Return (X, Y) of the center of cell containing provided text 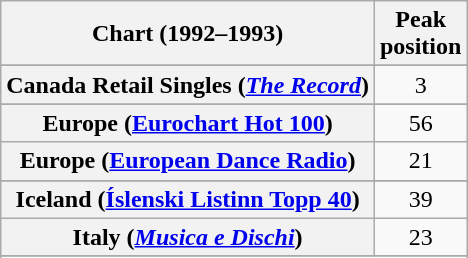
Iceland (Íslenski Listinn Topp 40) (188, 199)
3 (420, 85)
Europe (European Dance Radio) (188, 161)
Peakposition (420, 34)
23 (420, 237)
Italy (Musica e Dischi) (188, 237)
21 (420, 161)
Canada Retail Singles (The Record) (188, 85)
56 (420, 123)
Chart (1992–1993) (188, 34)
Europe (Eurochart Hot 100) (188, 123)
39 (420, 199)
